Identify which cell holds the provided text, then report its [x, y] central coordinate. 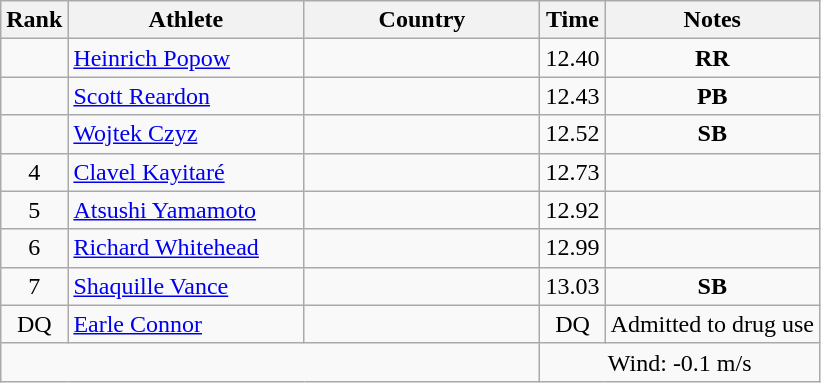
Admitted to drug use [712, 324]
Country [422, 20]
4 [34, 172]
7 [34, 286]
Clavel Kayitaré [186, 172]
Atsushi Yamamoto [186, 210]
Notes [712, 20]
Heinrich Popow [186, 58]
12.43 [572, 96]
PB [712, 96]
12.99 [572, 248]
12.40 [572, 58]
6 [34, 248]
12.73 [572, 172]
12.92 [572, 210]
13.03 [572, 286]
Scott Reardon [186, 96]
Wojtek Czyz [186, 134]
Shaquille Vance [186, 286]
12.52 [572, 134]
Earle Connor [186, 324]
Wind: -0.1 m/s [680, 362]
Rank [34, 20]
RR [712, 58]
Time [572, 20]
5 [34, 210]
Athlete [186, 20]
Richard Whitehead [186, 248]
